Determine the (X, Y) coordinate at the center of the cell enclosing the given text.  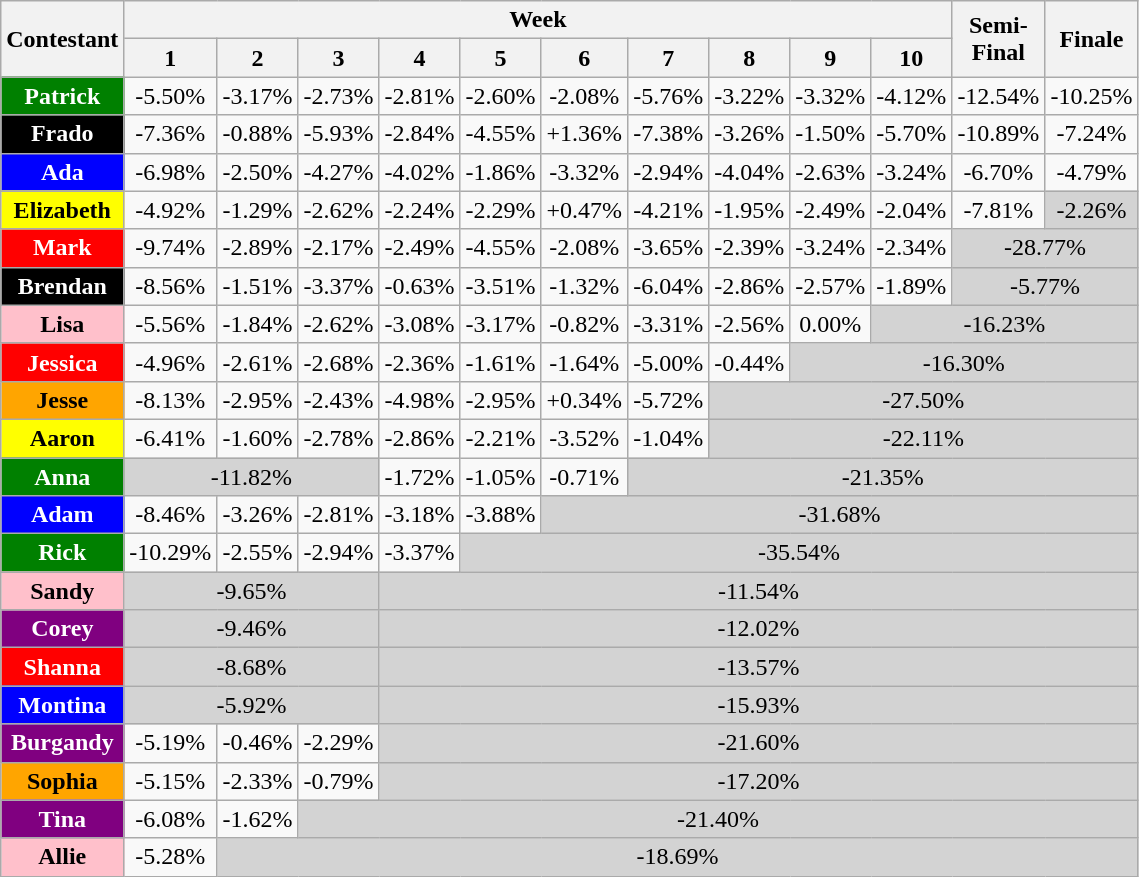
-27.50% (924, 400)
-5.72% (668, 400)
Montina (62, 705)
-1.86% (500, 172)
5 (500, 58)
Adam (62, 515)
-1.62% (258, 819)
-2.36% (420, 362)
-1.51% (258, 286)
-5.19% (170, 743)
-5.92% (252, 705)
-2.50% (258, 172)
Allie (62, 857)
Burgandy (62, 743)
9 (830, 58)
-16.23% (1004, 324)
-12.54% (998, 96)
-6.41% (170, 438)
3 (338, 58)
-1.50% (830, 134)
-1.72% (420, 477)
-4.98% (420, 400)
-2.39% (750, 248)
-10.29% (170, 553)
-9.65% (252, 591)
-4.21% (668, 210)
-5.70% (912, 134)
-4.27% (338, 172)
Week (538, 20)
-5.00% (668, 362)
-3.65% (668, 248)
-2.73% (338, 96)
-10.25% (1092, 96)
-2.04% (912, 210)
Jesse (62, 400)
-2.89% (258, 248)
+0.34% (584, 400)
1 (170, 58)
Elizabeth (62, 210)
Rick (62, 553)
-0.46% (258, 743)
-6.70% (998, 172)
-8.68% (252, 667)
7 (668, 58)
-5.93% (338, 134)
-2.68% (338, 362)
-21.35% (883, 477)
Finale (1092, 39)
-5.15% (170, 781)
-12.02% (758, 629)
Mark (62, 248)
-7.81% (998, 210)
-18.69% (678, 857)
-3.51% (500, 286)
-2.63% (830, 172)
8 (750, 58)
-1.32% (584, 286)
Jessica (62, 362)
-4.02% (420, 172)
-5.76% (668, 96)
-1.04% (668, 438)
-1.64% (584, 362)
Patrick (62, 96)
-3.22% (750, 96)
-5.56% (170, 324)
-2.33% (258, 781)
-4.96% (170, 362)
-2.60% (500, 96)
Brendan (62, 286)
4 (420, 58)
-2.57% (830, 286)
-1.05% (500, 477)
-6.98% (170, 172)
-13.57% (758, 667)
-10.89% (998, 134)
-2.26% (1092, 210)
-3.52% (584, 438)
-11.54% (758, 591)
+0.47% (584, 210)
-7.38% (668, 134)
Frado (62, 134)
-1.89% (912, 286)
-7.36% (170, 134)
-8.46% (170, 515)
-1.61% (500, 362)
0.00% (830, 324)
-3.08% (420, 324)
+1.36% (584, 134)
-28.77% (1045, 248)
Contestant (62, 39)
-4.92% (170, 210)
Lisa (62, 324)
-16.30% (964, 362)
Tina (62, 819)
Shanna (62, 667)
-3.88% (500, 515)
-1.29% (258, 210)
-17.20% (758, 781)
-3.31% (668, 324)
-15.93% (758, 705)
-6.08% (170, 819)
Corey (62, 629)
-4.79% (1092, 172)
-2.55% (258, 553)
-22.11% (924, 438)
-2.61% (258, 362)
-0.63% (420, 286)
-11.82% (252, 477)
-31.68% (840, 515)
-7.24% (1092, 134)
-2.34% (912, 248)
Sandy (62, 591)
6 (584, 58)
-2.21% (500, 438)
-2.56% (750, 324)
-21.40% (718, 819)
-2.43% (338, 400)
-1.95% (750, 210)
-0.44% (750, 362)
-4.04% (750, 172)
-35.54% (799, 553)
-9.74% (170, 248)
-2.84% (420, 134)
-2.24% (420, 210)
Sophia (62, 781)
-1.60% (258, 438)
-5.77% (1045, 286)
-8.56% (170, 286)
-5.50% (170, 96)
Ada (62, 172)
-1.84% (258, 324)
-9.46% (252, 629)
-5.28% (170, 857)
-0.79% (338, 781)
Anna (62, 477)
-4.12% (912, 96)
-3.18% (420, 515)
Semi-Final (998, 39)
-2.78% (338, 438)
10 (912, 58)
-8.13% (170, 400)
-6.04% (668, 286)
-21.60% (758, 743)
Aaron (62, 438)
-0.82% (584, 324)
-2.17% (338, 248)
-0.71% (584, 477)
2 (258, 58)
-0.88% (258, 134)
